Pinpoint the cell where the given text exists, returning its [x, y] midpoint coordinate. 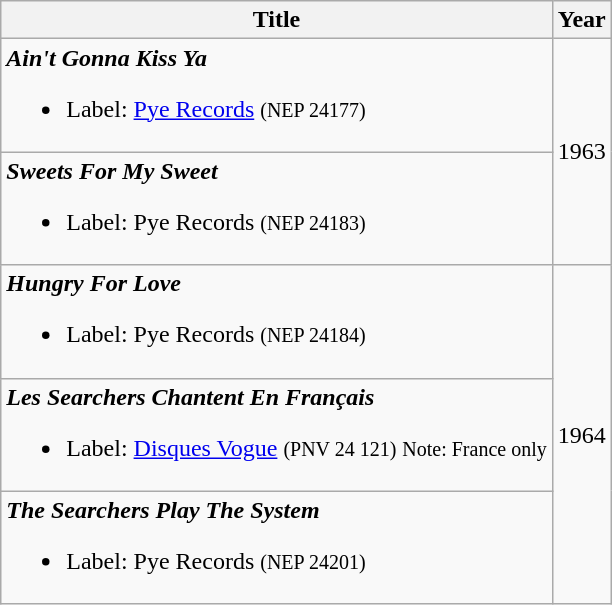
Ain't Gonna Kiss YaLabel: Pye Records (NEP 24177) [276, 96]
The Searchers Play The SystemLabel: Pye Records (NEP 24201) [276, 548]
Hungry For LoveLabel: Pye Records (NEP 24184) [276, 322]
Sweets For My SweetLabel: Pye Records (NEP 24183) [276, 208]
Year [582, 20]
Title [276, 20]
Les Searchers Chantent En FrançaisLabel: Disques Vogue (PNV 24 121) Note: France only [276, 434]
1964 [582, 434]
1963 [582, 152]
